Capture the cell that displays the provided text and extract its [X, Y] central coordinate. 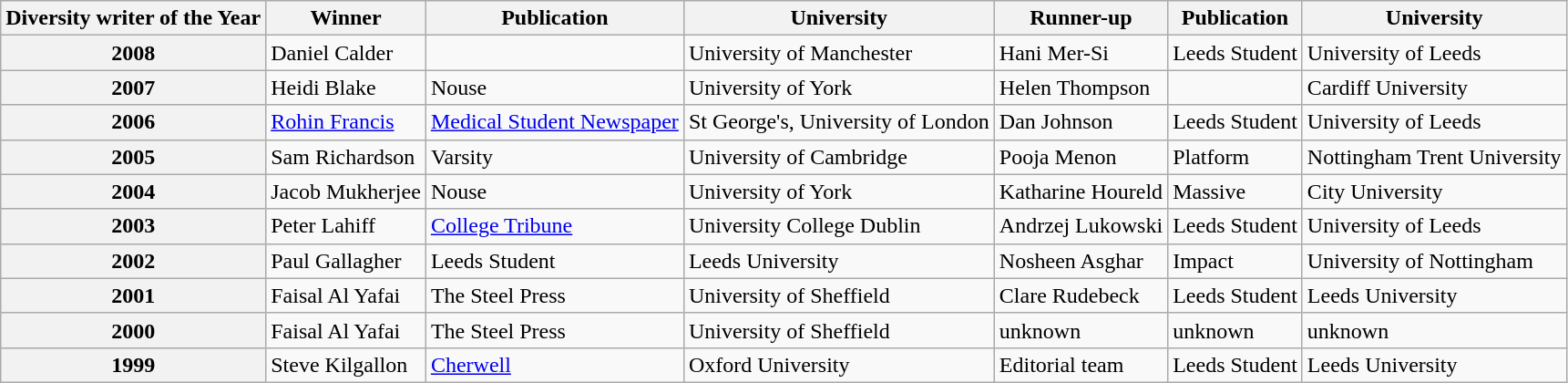
Andrzej Lukowski [1081, 226]
Rohin Francis [346, 122]
University of Cambridge [838, 157]
Daniel Calder [346, 53]
University of Nottingham [1434, 261]
Heidi Blake [346, 88]
Dan Johnson [1081, 122]
Katharine Houreld [1081, 191]
Winner [346, 18]
College Tribune [554, 226]
2007 [133, 88]
Impact [1235, 261]
Platform [1235, 157]
Peter Lahiff [346, 226]
Diversity writer of the Year [133, 18]
Sam Richardson [346, 157]
1999 [133, 365]
Oxford University [838, 365]
Cardiff University [1434, 88]
Massive [1235, 191]
City University [1434, 191]
2006 [133, 122]
Cherwell [554, 365]
Steve Kilgallon [346, 365]
Paul Gallagher [346, 261]
2003 [133, 226]
2005 [133, 157]
Clare Rudebeck [1081, 295]
Hani Mer-Si [1081, 53]
Helen Thompson [1081, 88]
Medical Student Newspaper [554, 122]
2004 [133, 191]
2000 [133, 330]
Pooja Menon [1081, 157]
2008 [133, 53]
2001 [133, 295]
Runner-up [1081, 18]
St George's, University of London [838, 122]
Editorial team [1081, 365]
University of Manchester [838, 53]
Jacob Mukherjee [346, 191]
2002 [133, 261]
University College Dublin [838, 226]
Nosheen Asghar [1081, 261]
Nottingham Trent University [1434, 157]
Varsity [554, 157]
